Scan for the cell matching the given text and deliver its [X, Y] coordinate at center. 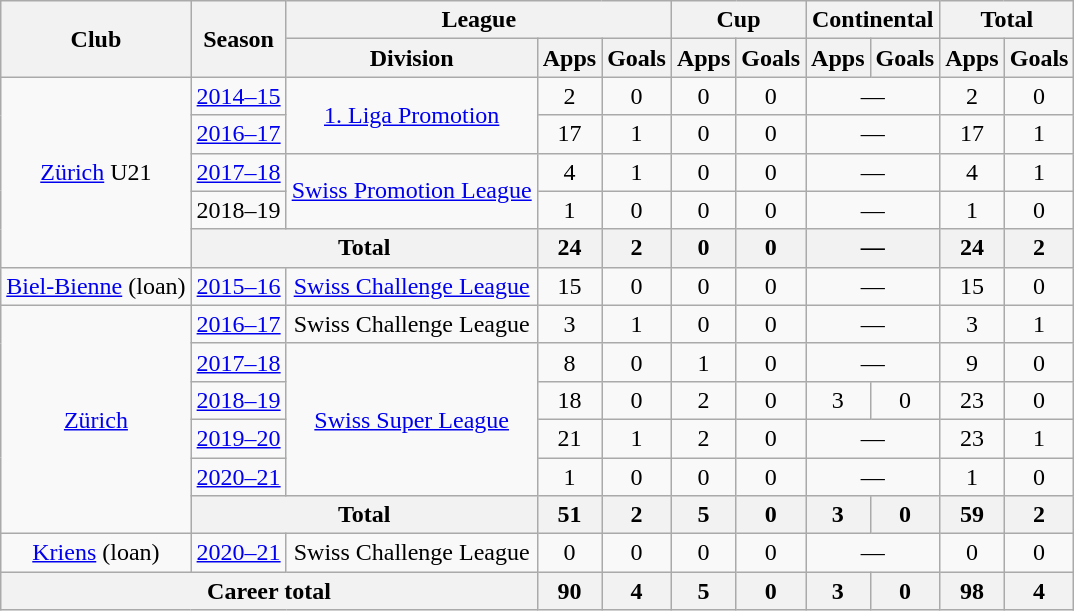
8 [569, 362]
Biel-Bienne (loan) [96, 286]
Continental [873, 20]
2014–15 [238, 96]
Club [96, 39]
Division [412, 58]
Swiss Super League [412, 419]
51 [569, 515]
2019–20 [238, 438]
98 [972, 591]
59 [972, 515]
Career total [269, 591]
Zürich U21 [96, 172]
Zürich [96, 419]
Swiss Promotion League [412, 191]
Season [238, 39]
Kriens (loan) [96, 553]
2015–16 [238, 286]
21 [569, 438]
90 [569, 591]
1. Liga Promotion [412, 115]
18 [569, 400]
Cup [738, 20]
League [478, 20]
9 [972, 362]
